Detect which cell encompasses the target text, then output its (x, y) center coordinate. 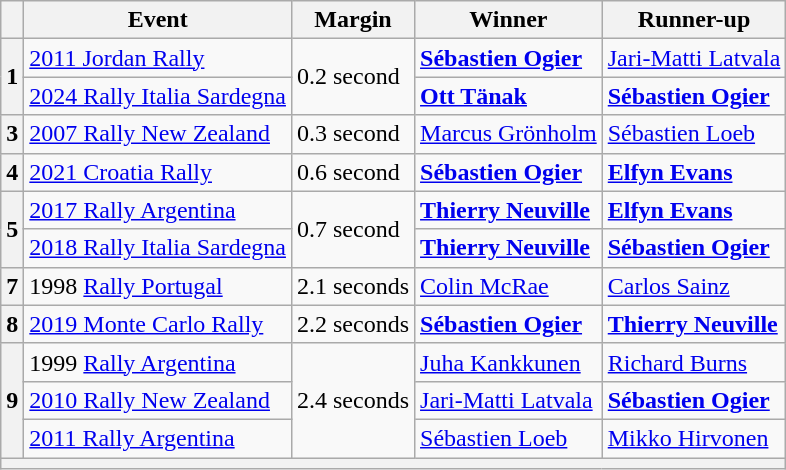
2010 Rally New Zealand (158, 400)
2011 Rally Argentina (158, 438)
2.1 seconds (352, 286)
Richard Burns (694, 362)
1999 Rally Argentina (158, 362)
Marcus Grönholm (509, 134)
2021 Croatia Rally (158, 172)
2011 Jordan Rally (158, 58)
3 (12, 134)
4 (12, 172)
0.2 second (352, 77)
0.6 second (352, 172)
1998 Rally Portugal (158, 286)
5 (12, 229)
1 (12, 77)
Runner-up (694, 20)
Juha Kankkunen (509, 362)
0.3 second (352, 134)
2024 Rally Italia Sardegna (158, 96)
Carlos Sainz (694, 286)
2019 Monte Carlo Rally (158, 324)
2017 Rally Argentina (158, 210)
Event (158, 20)
2.2 seconds (352, 324)
0.7 second (352, 229)
2.4 seconds (352, 400)
2018 Rally Italia Sardegna (158, 248)
2007 Rally New Zealand (158, 134)
Winner (509, 20)
9 (12, 400)
Margin (352, 20)
Ott Tänak (509, 96)
8 (12, 324)
7 (12, 286)
Colin McRae (509, 286)
Mikko Hirvonen (694, 438)
